Return the (x, y) coordinate for the center point of the cell that contains the specified text.  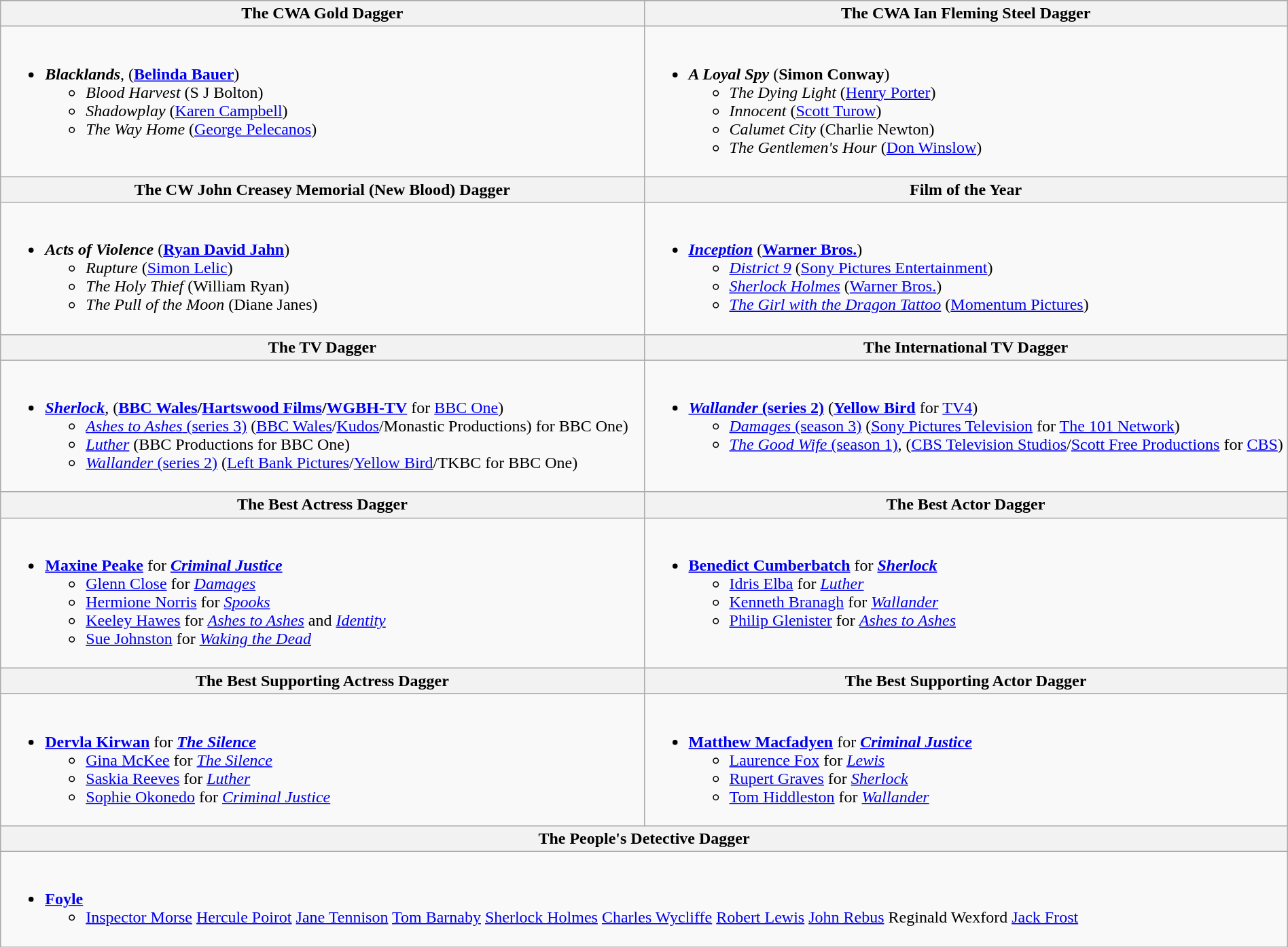
The TV Dagger (322, 347)
The International TV Dagger (966, 347)
Matthew Macfadyen for Criminal JusticeLaurence Fox for LewisRupert Graves for SherlockTom Hiddleston for Wallander (966, 760)
The Best Supporting Actor Dagger (966, 681)
The Best Actor Dagger (966, 505)
FoyleInspector Morse Hercule Poirot Jane Tennison Tom Barnaby Sherlock Holmes Charles Wycliffe Robert Lewis John Rebus Reginald Wexford Jack Frost (644, 899)
A Loyal Spy (Simon Conway)The Dying Light (Henry Porter)Innocent (Scott Turow)Calumet City (Charlie Newton)The Gentlemen's Hour (Don Winslow) (966, 102)
The CW John Creasey Memorial (New Blood) Dagger (322, 190)
Inception (Warner Bros.)District 9 (Sony Pictures Entertainment)Sherlock Holmes (Warner Bros.)The Girl with the Dragon Tattoo (Momentum Pictures) (966, 268)
Film of the Year (966, 190)
The CWA Gold Dagger (322, 14)
Acts of Violence (Ryan David Jahn)Rupture (Simon Lelic)The Holy Thief (William Ryan)The Pull of the Moon (Diane Janes) (322, 268)
Dervla Kirwan for The SilenceGina McKee for The SilenceSaskia Reeves for LutherSophie Okonedo for Criminal Justice (322, 760)
The Best Supporting Actress Dagger (322, 681)
Benedict Cumberbatch for SherlockIdris Elba for LutherKenneth Branagh for WallanderPhilip Glenister for Ashes to Ashes (966, 592)
The People's Detective Dagger (644, 838)
Blacklands, (Belinda Bauer)Blood Harvest (S J Bolton)Shadowplay (Karen Campbell)The Way Home (George Pelecanos) (322, 102)
The CWA Ian Fleming Steel Dagger (966, 14)
The Best Actress Dagger (322, 505)
